Detect which cell encompasses the target text, then output its (X, Y) center coordinate. 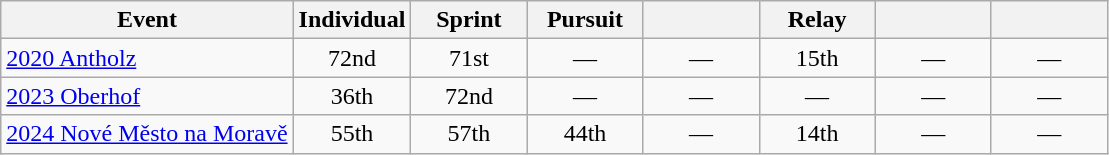
71st (469, 58)
Individual (352, 20)
14th (817, 134)
Sprint (469, 20)
Relay (817, 20)
Event (147, 20)
44th (585, 134)
55th (352, 134)
2020 Antholz (147, 58)
2024 Nové Město na Moravě (147, 134)
Pursuit (585, 20)
2023 Oberhof (147, 96)
15th (817, 58)
36th (352, 96)
57th (469, 134)
